For the text-containing cell, return its midpoint in (x, y) coordinate format. 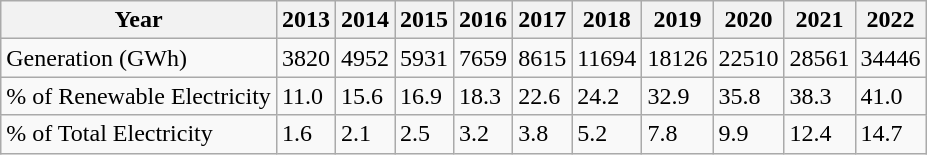
11694 (607, 58)
2018 (607, 20)
4952 (364, 58)
15.6 (364, 96)
7659 (484, 58)
2019 (678, 20)
24.2 (607, 96)
34446 (890, 58)
5931 (424, 58)
3820 (306, 58)
7.8 (678, 134)
32.9 (678, 96)
Year (139, 20)
38.3 (820, 96)
5.2 (607, 134)
2017 (542, 20)
% of Total Electricity (139, 134)
2014 (364, 20)
9.9 (748, 134)
3.2 (484, 134)
Generation (GWh) (139, 58)
2.1 (364, 134)
2020 (748, 20)
% of Renewable Electricity (139, 96)
28561 (820, 58)
2015 (424, 20)
18.3 (484, 96)
14.7 (890, 134)
41.0 (890, 96)
16.9 (424, 96)
18126 (678, 58)
22510 (748, 58)
2016 (484, 20)
35.8 (748, 96)
2013 (306, 20)
12.4 (820, 134)
22.6 (542, 96)
2021 (820, 20)
2.5 (424, 134)
11.0 (306, 96)
3.8 (542, 134)
8615 (542, 58)
2022 (890, 20)
1.6 (306, 134)
